Provide the [x, y] coordinate of the cell's center where the given text is located.  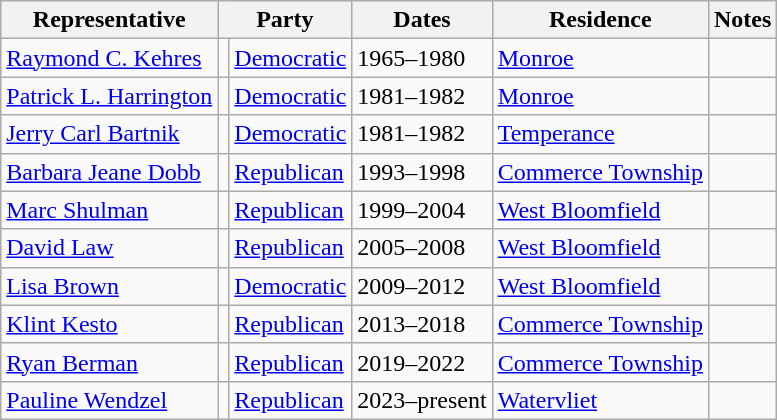
1993–1998 [422, 172]
2019–2022 [422, 362]
Watervliet [600, 400]
Temperance [600, 134]
Ryan Berman [110, 362]
2005–2008 [422, 248]
1965–1980 [422, 58]
2023–present [422, 400]
Residence [600, 20]
Raymond C. Kehres [110, 58]
Pauline Wendzel [110, 400]
2013–2018 [422, 324]
Lisa Brown [110, 286]
Party [285, 20]
Notes [742, 20]
1999–2004 [422, 210]
Marc Shulman [110, 210]
Representative [110, 20]
Dates [422, 20]
Barbara Jeane Dobb [110, 172]
Klint Kesto [110, 324]
Patrick L. Harrington [110, 96]
David Law [110, 248]
Jerry Carl Bartnik [110, 134]
2009–2012 [422, 286]
